Locate the cell with the specified text and output its [X, Y] center coordinate. 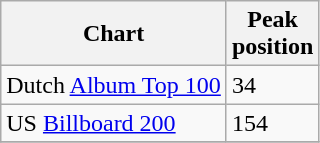
154 [272, 123]
US Billboard 200 [114, 123]
34 [272, 85]
Chart [114, 34]
Peakposition [272, 34]
Dutch Album Top 100 [114, 85]
